Search for the cell housing the specified text and yield its (x, y) center coordinate. 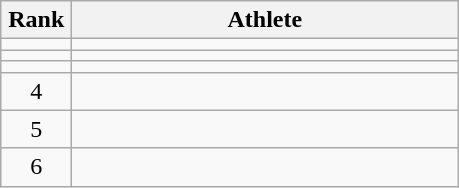
6 (36, 167)
4 (36, 91)
Athlete (265, 20)
5 (36, 129)
Rank (36, 20)
